Identify which cell holds the provided text, then report its (x, y) central coordinate. 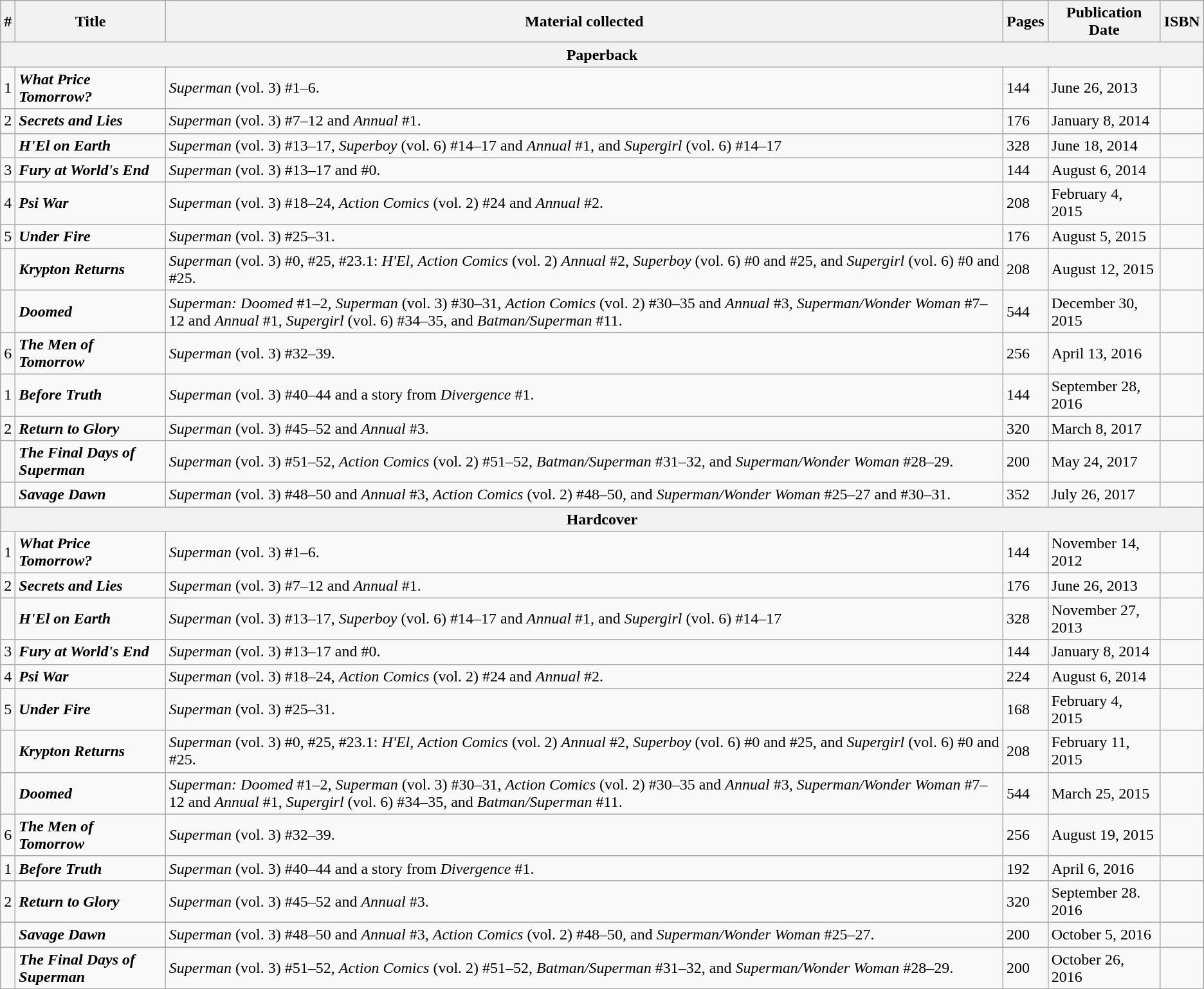
April 13, 2016 (1104, 353)
March 25, 2015 (1104, 793)
352 (1025, 495)
ISBN (1182, 22)
192 (1025, 868)
July 26, 2017 (1104, 495)
November 14, 2012 (1104, 552)
May 24, 2017 (1104, 462)
October 5, 2016 (1104, 934)
# (8, 22)
October 26, 2016 (1104, 968)
March 8, 2017 (1104, 428)
Paperback (602, 55)
August 19, 2015 (1104, 835)
August 12, 2015 (1104, 269)
168 (1025, 709)
224 (1025, 676)
Title (90, 22)
June 18, 2014 (1104, 145)
Superman (vol. 3) #48–50 and Annual #3, Action Comics (vol. 2) #48–50, and Superman/Wonder Woman #25–27. (584, 934)
December 30, 2015 (1104, 311)
February 11, 2015 (1104, 752)
August 5, 2015 (1104, 236)
September 28. 2016 (1104, 901)
Pages (1025, 22)
Superman (vol. 3) #48–50 and Annual #3, Action Comics (vol. 2) #48–50, and Superman/Wonder Woman #25–27 and #30–31. (584, 495)
Hardcover (602, 519)
April 6, 2016 (1104, 868)
Publication Date (1104, 22)
November 27, 2013 (1104, 619)
Material collected (584, 22)
September 28, 2016 (1104, 395)
